Identify which cell holds the provided text, then report its [x, y] central coordinate. 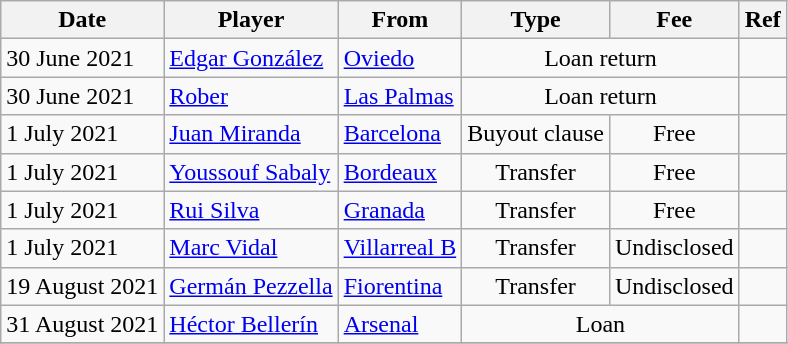
Fee [674, 20]
Buyout clause [536, 134]
Juan Miranda [251, 134]
Granada [400, 210]
Edgar González [251, 58]
Héctor Bellerín [251, 324]
Germán Pezzella [251, 286]
Player [251, 20]
Bordeaux [400, 172]
Loan [600, 324]
Oviedo [400, 58]
Ref [762, 20]
Date [82, 20]
Barcelona [400, 134]
Marc Vidal [251, 248]
Youssouf Sabaly [251, 172]
Rui Silva [251, 210]
Type [536, 20]
Villarreal B [400, 248]
From [400, 20]
31 August 2021 [82, 324]
Arsenal [400, 324]
Las Palmas [400, 96]
Rober [251, 96]
Fiorentina [400, 286]
19 August 2021 [82, 286]
